Capture the cell that displays the provided text and extract its (x, y) central coordinate. 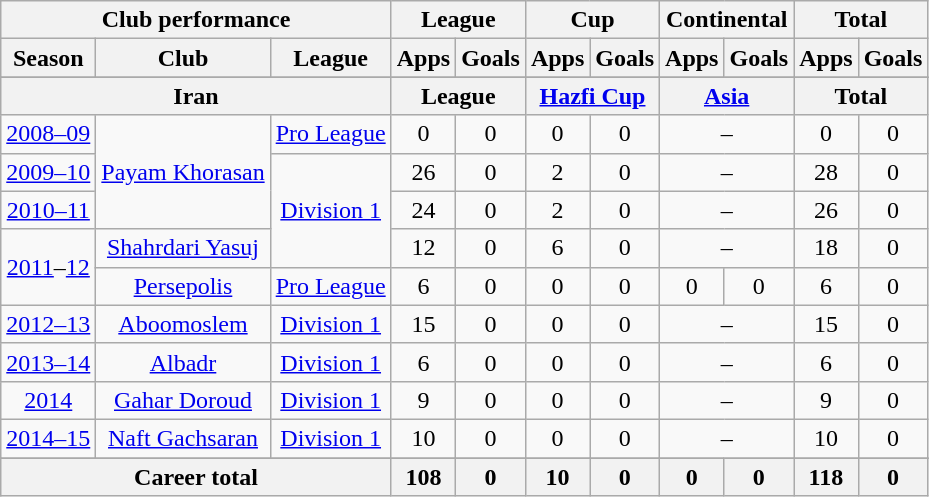
2013–14 (48, 362)
2011–12 (48, 267)
Albadr (183, 362)
108 (423, 477)
Aboomoslem (183, 324)
Career total (196, 477)
2014–15 (48, 438)
Iran (196, 96)
Naft Gachsaran (183, 438)
2010–11 (48, 210)
Season (48, 58)
Cup (592, 20)
2009–10 (48, 172)
Shahrdari Yasuj (183, 248)
Asia (727, 96)
24 (423, 210)
118 (826, 477)
2008–09 (48, 134)
Persepolis (183, 286)
Payam Khorasan (183, 172)
18 (826, 248)
28 (826, 172)
Club performance (196, 20)
Gahar Doroud (183, 400)
2014 (48, 400)
12 (423, 248)
Continental (727, 20)
2012–13 (48, 324)
Club (183, 58)
Hazfi Cup (592, 96)
